Return the [X, Y] coordinate for the center point of the cell that contains the specified text.  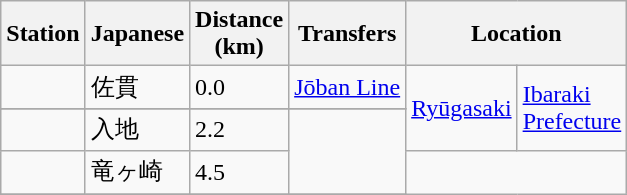
Station [43, 34]
4.5 [240, 172]
入地 [137, 130]
佐貫 [137, 88]
Jōban Line [348, 88]
IbarakiPrefecture [572, 108]
Location [516, 34]
竜ヶ崎 [137, 172]
Distance(km) [240, 34]
Transfers [348, 34]
Japanese [137, 34]
2.2 [240, 130]
0.0 [240, 88]
Ryūgasaki [462, 108]
